Output the (X, Y) coordinate of the center of the cell containing the given text.  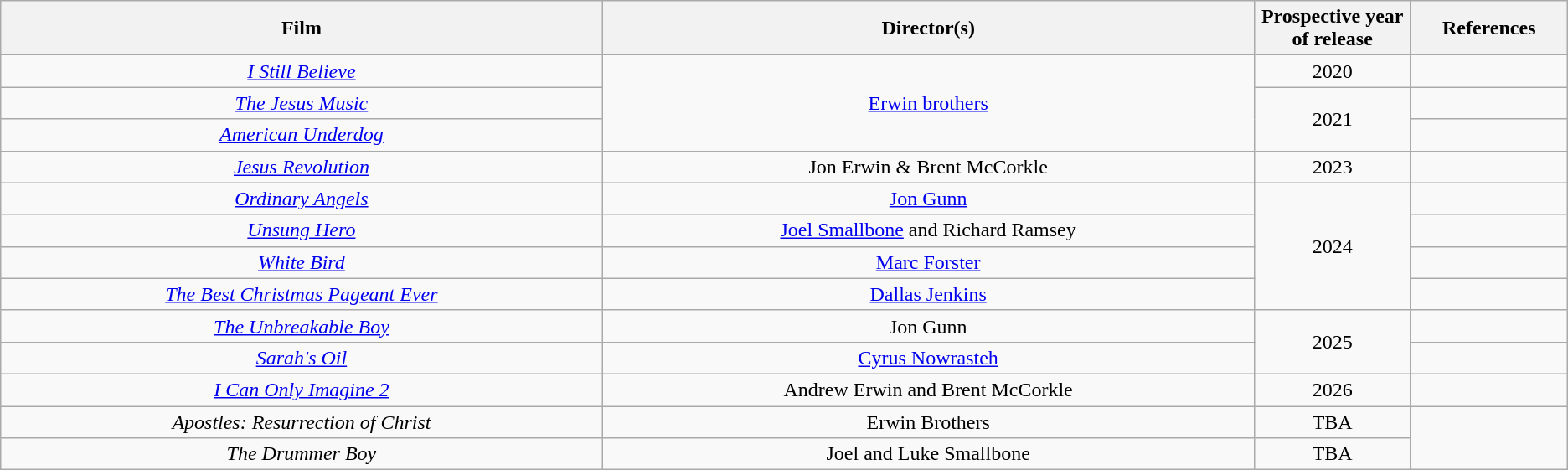
2026 (1332, 390)
White Bird (302, 262)
Film (302, 28)
American Underdog (302, 135)
I Can Only Imagine 2 (302, 390)
2024 (1332, 246)
Unsung Hero (302, 230)
Prospective year of release (1332, 28)
Joel Smallbone and Richard Ramsey (928, 230)
Marc Forster (928, 262)
2020 (1332, 71)
Andrew Erwin and Brent McCorkle (928, 390)
2021 (1332, 119)
The Jesus Music (302, 103)
The Best Christmas Pageant Ever (302, 294)
Sarah's Oil (302, 358)
I Still Believe (302, 71)
The Drummer Boy (302, 454)
Cyrus Nowrasteh (928, 358)
2023 (1332, 167)
Ordinary Angels (302, 199)
Jesus Revolution (302, 167)
The Unbreakable Boy (302, 326)
References (1489, 28)
Erwin brothers (928, 103)
Dallas Jenkins (928, 294)
Director(s) (928, 28)
Apostles: Resurrection of Christ (302, 421)
Jon Erwin & Brent McCorkle (928, 167)
2025 (1332, 342)
Joel and Luke Smallbone (928, 454)
Erwin Brothers (928, 421)
